Pinpoint the cell where the given text exists, returning its (x, y) midpoint coordinate. 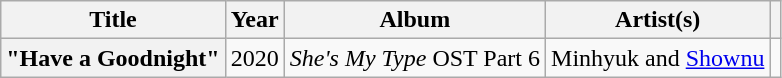
"Have a Goodnight" (113, 58)
Album (414, 20)
Minhyuk and Shownu (658, 58)
Title (113, 20)
2020 (254, 58)
She's My Type OST Part 6 (414, 58)
Year (254, 20)
Artist(s) (658, 20)
